Return (x, y) of the center of cell containing provided text 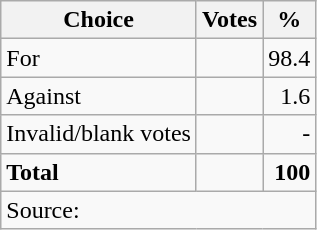
Source: (158, 210)
98.4 (290, 58)
Total (99, 172)
100 (290, 172)
Invalid/blank votes (99, 134)
- (290, 134)
Votes (229, 20)
% (290, 20)
Choice (99, 20)
For (99, 58)
Against (99, 96)
1.6 (290, 96)
